Pinpoint the cell where the given text exists, returning its (X, Y) midpoint coordinate. 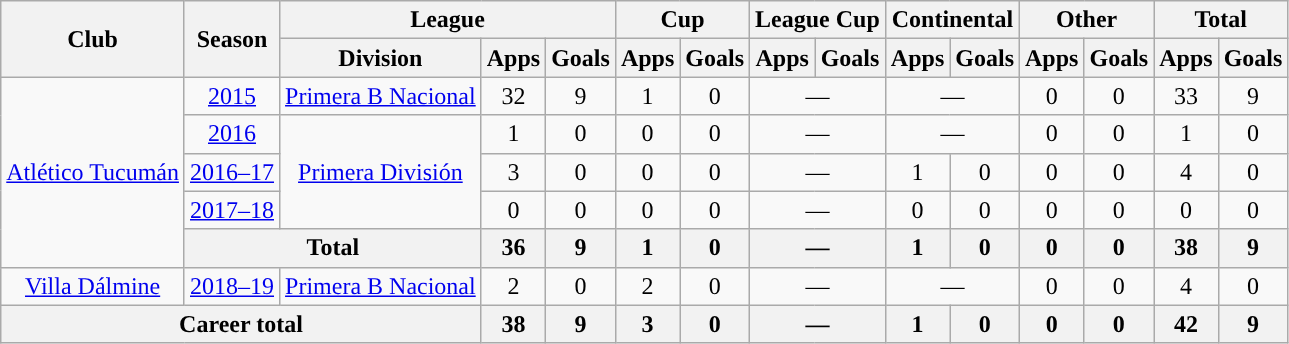
Career total (241, 324)
Division (381, 58)
Atlético Tucumán (93, 172)
36 (513, 248)
Primera División (381, 172)
2017–18 (232, 210)
33 (1186, 96)
2016–17 (232, 172)
42 (1186, 324)
Continental (952, 20)
Other (1087, 20)
Cup (682, 20)
2016 (232, 134)
Club (93, 39)
League Cup (818, 20)
Villa Dálmine (93, 286)
32 (513, 96)
2018–19 (232, 286)
League (448, 20)
2015 (232, 96)
Season (232, 39)
